Return [x, y] of the center of cell containing provided text 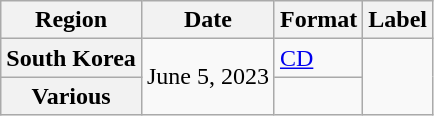
June 5, 2023 [208, 77]
Various [72, 96]
Region [72, 20]
Date [208, 20]
Label [398, 20]
Format [318, 20]
South Korea [72, 58]
CD [318, 58]
